Capture the cell that displays the provided text and extract its (x, y) central coordinate. 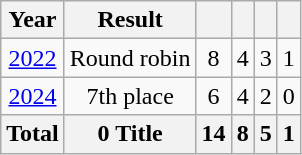
Round robin (130, 58)
7th place (130, 96)
Result (130, 20)
0 Title (130, 134)
2 (266, 96)
2024 (33, 96)
Year (33, 20)
Total (33, 134)
3 (266, 58)
5 (266, 134)
2022 (33, 58)
0 (288, 96)
14 (214, 134)
6 (214, 96)
